Capture the cell that displays the provided text and extract its (X, Y) central coordinate. 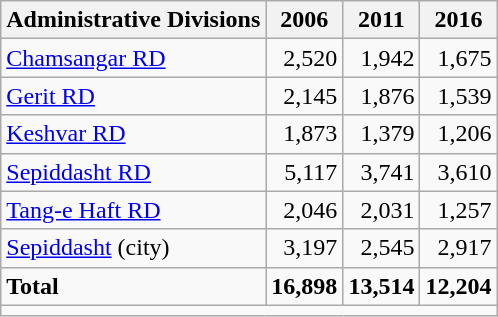
1,379 (382, 134)
2,046 (304, 210)
2,145 (304, 96)
1,539 (458, 96)
3,197 (304, 248)
Gerit RD (134, 96)
Keshvar RD (134, 134)
Total (134, 286)
2011 (382, 20)
1,873 (304, 134)
2,520 (304, 58)
5,117 (304, 172)
Sepiddasht (city) (134, 248)
1,206 (458, 134)
2,545 (382, 248)
2006 (304, 20)
16,898 (304, 286)
2016 (458, 20)
2,031 (382, 210)
12,204 (458, 286)
1,257 (458, 210)
1,675 (458, 58)
3,610 (458, 172)
Sepiddasht RD (134, 172)
2,917 (458, 248)
13,514 (382, 286)
3,741 (382, 172)
1,876 (382, 96)
Administrative Divisions (134, 20)
1,942 (382, 58)
Chamsangar RD (134, 58)
Tang-e Haft RD (134, 210)
